Extract the [x, y] coordinate from the center of the cell holding the provided text.  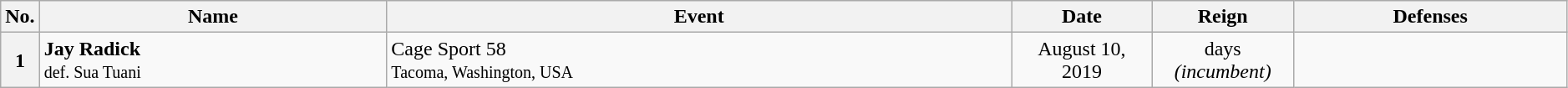
Jay Radickdef. Sua Tuani [213, 60]
Defenses [1430, 17]
days(incumbent) [1223, 60]
Name [213, 17]
Event [699, 17]
August 10, 2019 [1081, 60]
No. [20, 17]
Cage Sport 58Tacoma, Washington, USA [699, 60]
Date [1081, 17]
1 [20, 60]
Reign [1223, 17]
